Provide the [X, Y] coordinate of the cell's center where the given text is located.  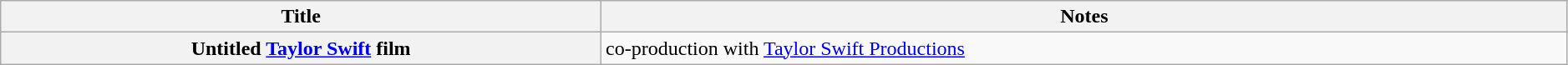
Notes [1084, 17]
Untitled Taylor Swift film [301, 48]
Title [301, 17]
co-production with Taylor Swift Productions [1084, 48]
